Capture the cell that displays the provided text and extract its (X, Y) central coordinate. 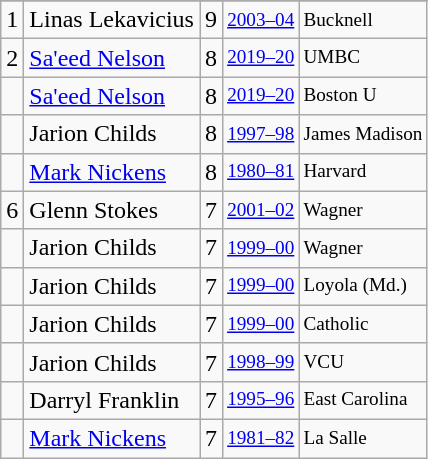
VCU (363, 362)
Bucknell (363, 20)
1980–81 (261, 172)
2003–04 (261, 20)
2001–02 (261, 210)
9 (212, 20)
East Carolina (363, 400)
James Madison (363, 134)
La Salle (363, 438)
1998–99 (261, 362)
1 (12, 20)
Boston U (363, 96)
1997–98 (261, 134)
Glenn Stokes (112, 210)
Harvard (363, 172)
Linas Lekavicius (112, 20)
Catholic (363, 324)
UMBC (363, 58)
6 (12, 210)
Darryl Franklin (112, 400)
1995–96 (261, 400)
Loyola (Md.) (363, 286)
1981–82 (261, 438)
2 (12, 58)
